Return (x, y) of the center of cell containing provided text 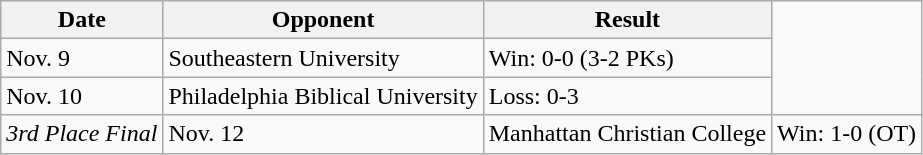
Win: 0-0 (3-2 PKs) (627, 58)
Win: 1-0 (OT) (847, 134)
Nov. 12 (323, 134)
Opponent (323, 20)
Loss: 0-3 (627, 96)
Date (82, 20)
3rd Place Final (82, 134)
Nov. 9 (82, 58)
Southeastern University (323, 58)
Philadelphia Biblical University (323, 96)
Nov. 10 (82, 96)
Result (627, 20)
Manhattan Christian College (627, 134)
